Return [X, Y] of the center of cell containing provided text 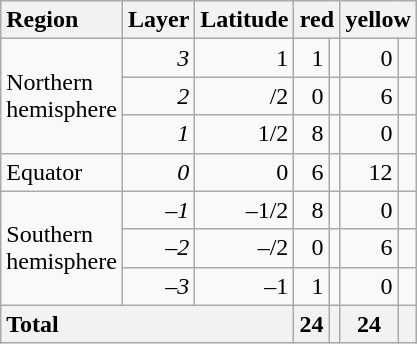
3 [158, 58]
Equator [62, 172]
Southern hemisphere [62, 248]
/2 [244, 96]
–/2 [244, 248]
Region [62, 20]
Total [148, 324]
–3 [158, 286]
–1/2 [244, 210]
–2 [158, 248]
12 [369, 172]
red [317, 20]
2 [158, 96]
yellow [378, 20]
Latitude [244, 20]
1/2 [244, 134]
Northern hemisphere [62, 96]
Layer [158, 20]
